Search for the cell housing the specified text and yield its [X, Y] center coordinate. 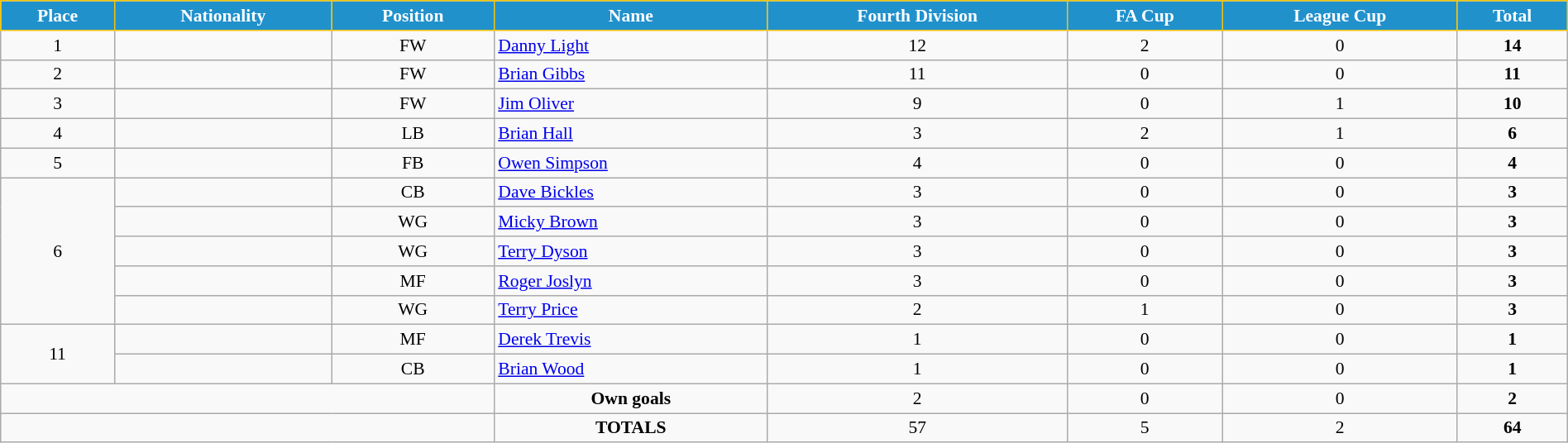
Place [58, 16]
Jim Oliver [630, 104]
64 [1512, 428]
Total [1512, 16]
TOTALS [630, 428]
FA Cup [1145, 16]
Brian Gibbs [630, 74]
Roger Joslyn [630, 281]
LB [413, 134]
League Cup [1340, 16]
14 [1512, 45]
Derek Trevis [630, 340]
Terry Price [630, 310]
57 [917, 428]
10 [1512, 104]
Danny Light [630, 45]
Nationality [223, 16]
12 [917, 45]
9 [917, 104]
Own goals [630, 398]
Name [630, 16]
Brian Hall [630, 134]
Micky Brown [630, 222]
Terry Dyson [630, 251]
Owen Simpson [630, 163]
Brian Wood [630, 369]
Fourth Division [917, 16]
Dave Bickles [630, 193]
FB [413, 163]
Position [413, 16]
